For the text-containing cell, return its midpoint in (x, y) coordinate format. 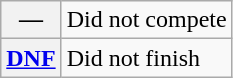
DNF (31, 58)
— (31, 20)
Did not compete (146, 20)
Did not finish (146, 58)
